Return the (x, y) coordinate for the center point of the cell that contains the specified text.  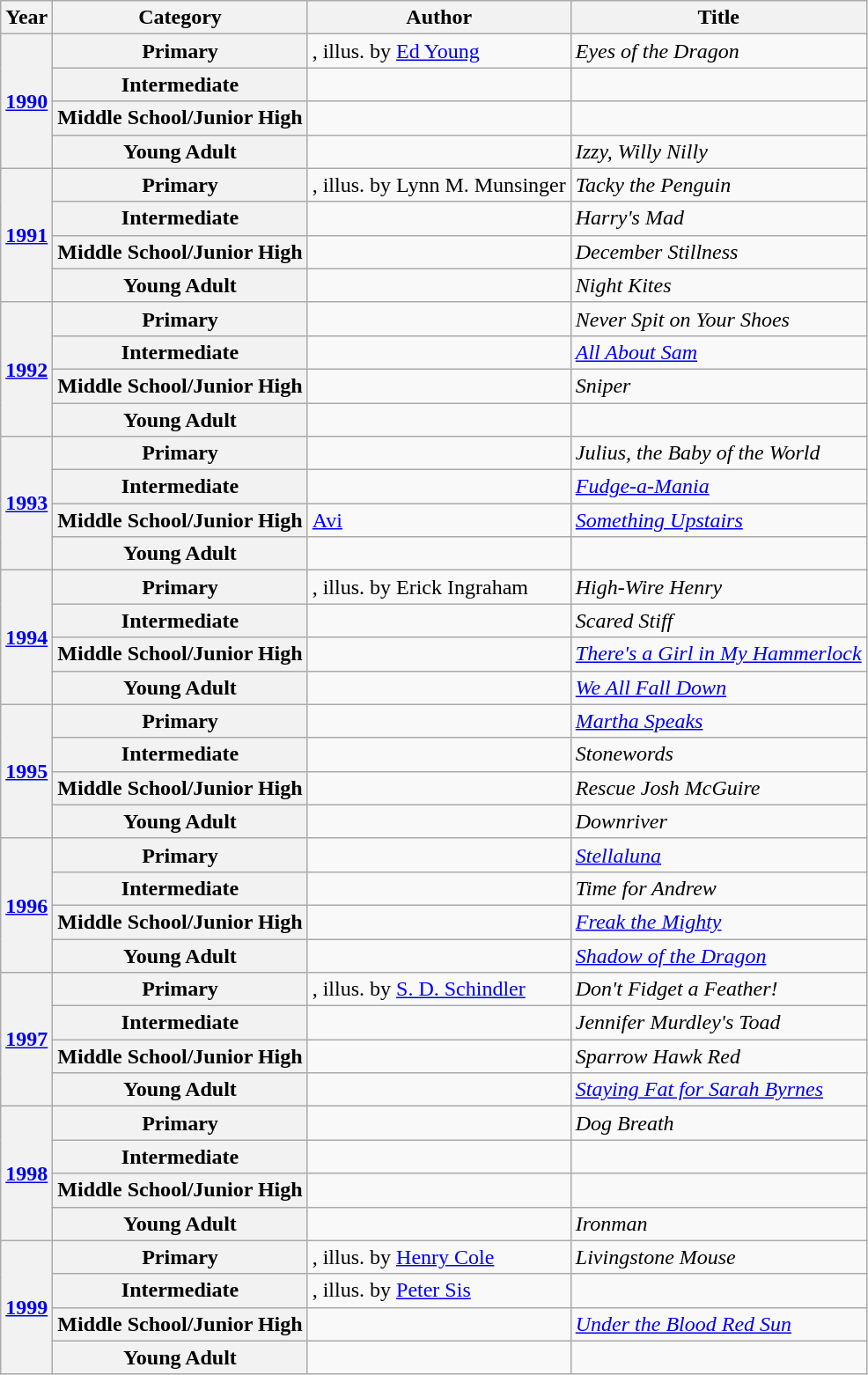
Dog Breath (718, 1123)
Under the Blood Red Sun (718, 1324)
, illus. by Henry Cole (438, 1257)
Fudge-a-Mania (718, 487)
Eyes of the Dragon (718, 51)
Something Upstairs (718, 520)
Stonewords (718, 754)
Sparrow Hawk Red (718, 1056)
Sniper (718, 386)
1991 (26, 235)
, illus. by Peter Sis (438, 1290)
Time for Andrew (718, 888)
1992 (26, 369)
Shadow of the Dragon (718, 955)
Avi (438, 520)
, illus. by Erick Ingraham (438, 587)
Author (438, 18)
Tacky the Penguin (718, 185)
Scared Stiff (718, 621)
Title (718, 18)
Don't Fidget a Feather! (718, 989)
All About Sam (718, 352)
Izzy, Willy Nilly (718, 151)
, illus. by Lynn M. Munsinger (438, 185)
Jennifer Murdley's Toad (718, 1023)
We All Fall Down (718, 687)
Julius, the Baby of the World (718, 453)
Downriver (718, 821)
1994 (26, 637)
Rescue Josh McGuire (718, 788)
There's a Girl in My Hammerlock (718, 654)
1995 (26, 771)
Stellaluna (718, 855)
, illus. by Ed Young (438, 51)
Staying Fat for Sarah Byrnes (718, 1090)
1990 (26, 101)
December Stillness (718, 252)
Never Spit on Your Shoes (718, 319)
Harry's Mad (718, 218)
Livingstone Mouse (718, 1257)
1999 (26, 1307)
, illus. by S. D. Schindler (438, 989)
Freak the Mighty (718, 922)
High-Wire Henry (718, 587)
Year (26, 18)
Ironman (718, 1224)
Night Kites (718, 285)
1997 (26, 1040)
1993 (26, 504)
1996 (26, 905)
Martha Speaks (718, 721)
Category (180, 18)
1998 (26, 1173)
